Output the (X, Y) coordinate of the center of the cell containing the given text.  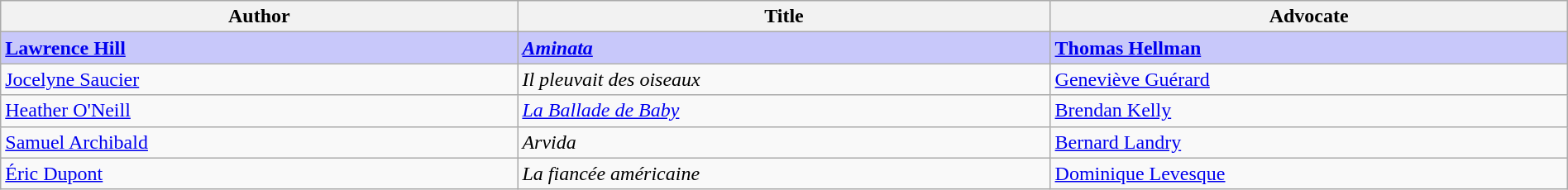
Jocelyne Saucier (260, 79)
Dominique Levesque (1308, 173)
Bernard Landry (1308, 142)
Brendan Kelly (1308, 111)
Thomas Hellman (1308, 48)
Advocate (1308, 17)
Aminata (784, 48)
Arvida (784, 142)
Samuel Archibald (260, 142)
La Ballade de Baby (784, 111)
Il pleuvait des oiseaux (784, 79)
Éric Dupont (260, 173)
Geneviève Guérard (1308, 79)
Heather O'Neill (260, 111)
Author (260, 17)
La fiancée américaine (784, 173)
Lawrence Hill (260, 48)
Title (784, 17)
